Return the (x, y) coordinate for the center point of the cell that contains the specified text.  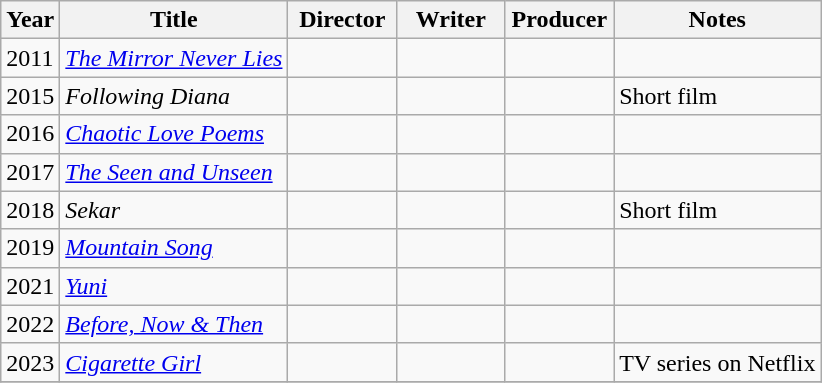
TV series on Netflix (718, 362)
Yuni (174, 286)
Chaotic Love Poems (174, 134)
Following Diana (174, 96)
2016 (30, 134)
Year (30, 20)
Before, Now & Then (174, 324)
Sekar (174, 210)
2018 (30, 210)
2023 (30, 362)
Director (342, 20)
2019 (30, 248)
Cigarette Girl (174, 362)
2011 (30, 58)
Writer (452, 20)
2021 (30, 286)
The Seen and Unseen (174, 172)
Title (174, 20)
2015 (30, 96)
Producer (560, 20)
2022 (30, 324)
Notes (718, 20)
Mountain Song (174, 248)
The Mirror Never Lies (174, 58)
2017 (30, 172)
